Return the [x, y] coordinate for the center point of the cell that contains the specified text.  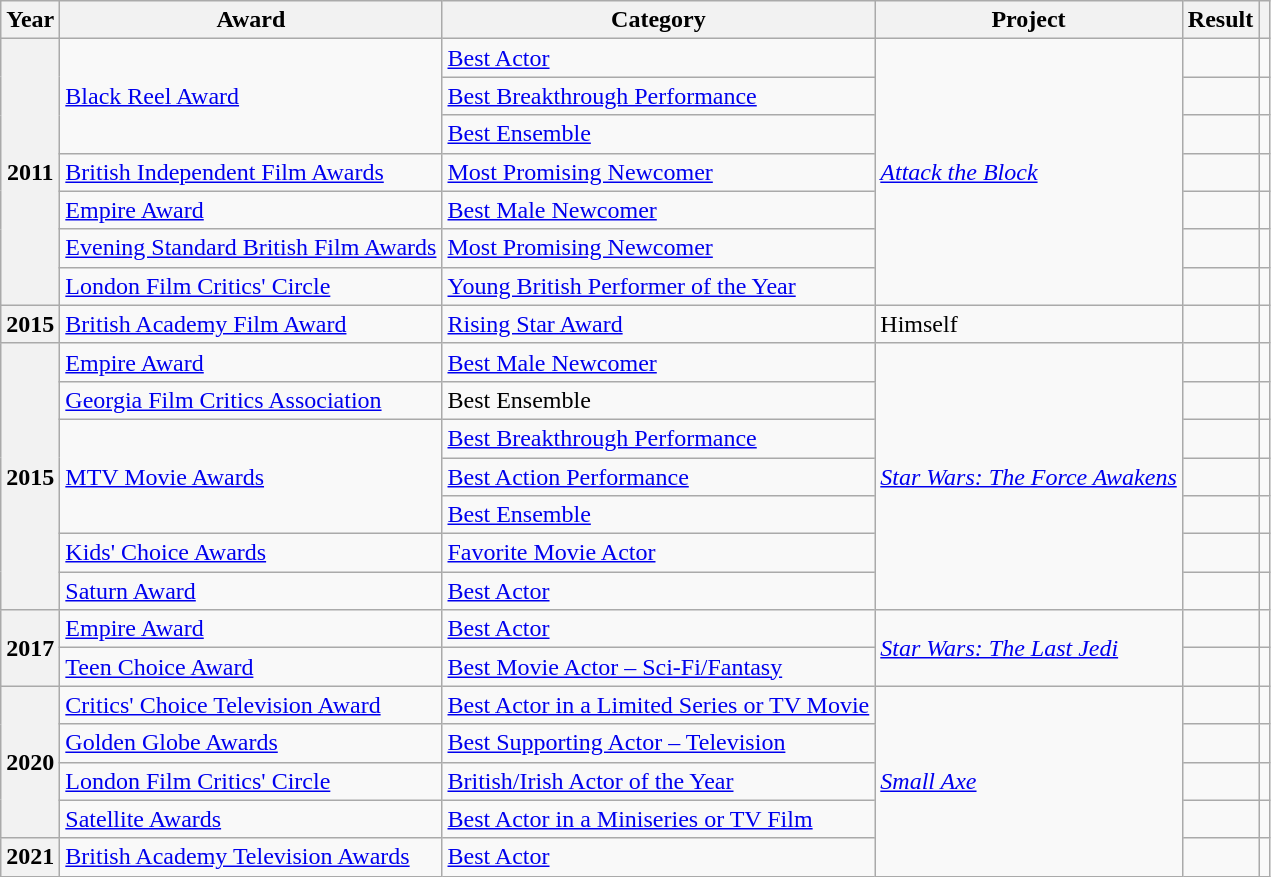
British/Irish Actor of the Year [658, 781]
Evening Standard British Film Awards [251, 248]
Saturn Award [251, 591]
Star Wars: The Force Awakens [1029, 476]
Black Reel Award [251, 96]
2020 [30, 762]
British Academy Television Awards [251, 857]
Critics' Choice Television Award [251, 705]
Best Movie Actor – Sci-Fi/Fantasy [658, 667]
Teen Choice Award [251, 667]
British Academy Film Award [251, 324]
Attack the Block [1029, 172]
Satellite Awards [251, 819]
Best Supporting Actor – Television [658, 743]
British Independent Film Awards [251, 172]
Rising Star Award [658, 324]
MTV Movie Awards [251, 476]
Favorite Movie Actor [658, 553]
2011 [30, 172]
Golden Globe Awards [251, 743]
Georgia Film Critics Association [251, 400]
2017 [30, 648]
Best Actor in a Miniseries or TV Film [658, 819]
2021 [30, 857]
Result [1220, 20]
Himself [1029, 324]
Best Action Performance [658, 477]
Best Actor in a Limited Series or TV Movie [658, 705]
Project [1029, 20]
Young British Performer of the Year [658, 286]
Kids' Choice Awards [251, 553]
Award [251, 20]
Year [30, 20]
Category [658, 20]
Small Axe [1029, 781]
Star Wars: The Last Jedi [1029, 648]
